For the text-containing cell, return its midpoint in [x, y] coordinate format. 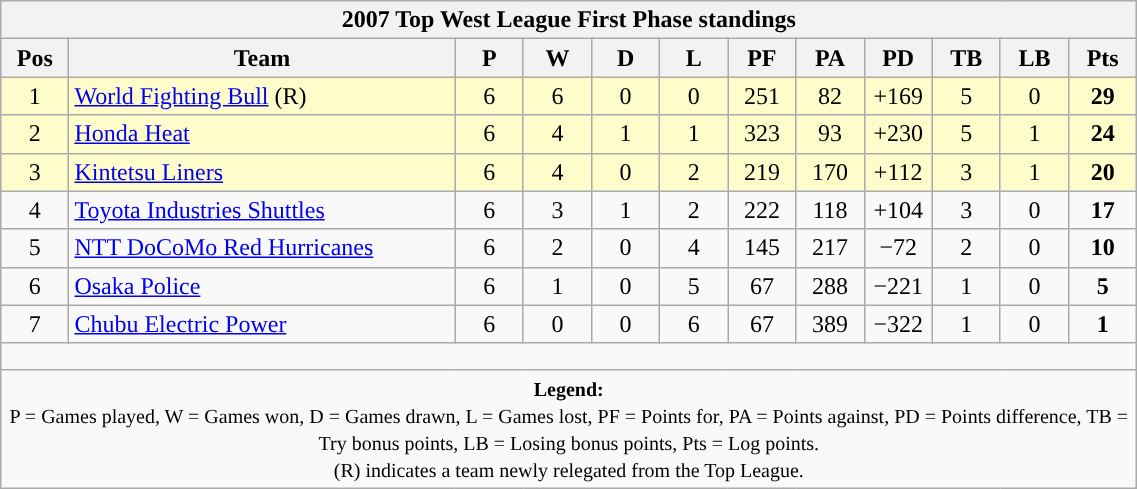
W [557, 58]
PF [762, 58]
170 [830, 172]
Toyota Industries Shuttles [262, 210]
29 [1103, 96]
222 [762, 210]
P [489, 58]
−322 [898, 324]
24 [1103, 134]
10 [1103, 248]
Honda Heat [262, 134]
Chubu Electric Power [262, 324]
PA [830, 58]
−72 [898, 248]
389 [830, 324]
PD [898, 58]
Kintetsu Liners [262, 172]
+104 [898, 210]
−221 [898, 286]
Pts [1103, 58]
NTT DoCoMo Red Hurricanes [262, 248]
2007 Top West League First Phase standings [569, 20]
219 [762, 172]
288 [830, 286]
323 [762, 134]
17 [1103, 210]
217 [830, 248]
Pos [35, 58]
L [694, 58]
Osaka Police [262, 286]
82 [830, 96]
D [625, 58]
145 [762, 248]
+230 [898, 134]
TB [966, 58]
118 [830, 210]
+169 [898, 96]
93 [830, 134]
Team [262, 58]
+112 [898, 172]
LB [1034, 58]
20 [1103, 172]
7 [35, 324]
World Fighting Bull (R) [262, 96]
251 [762, 96]
